Locate the cell with the specified text and output its [X, Y] center coordinate. 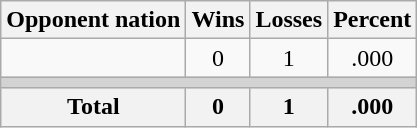
Total [94, 107]
Losses [289, 20]
Opponent nation [94, 20]
Wins [218, 20]
Percent [372, 20]
